Find where the given text appears and provide that cell's center as [X, Y] coordinate. 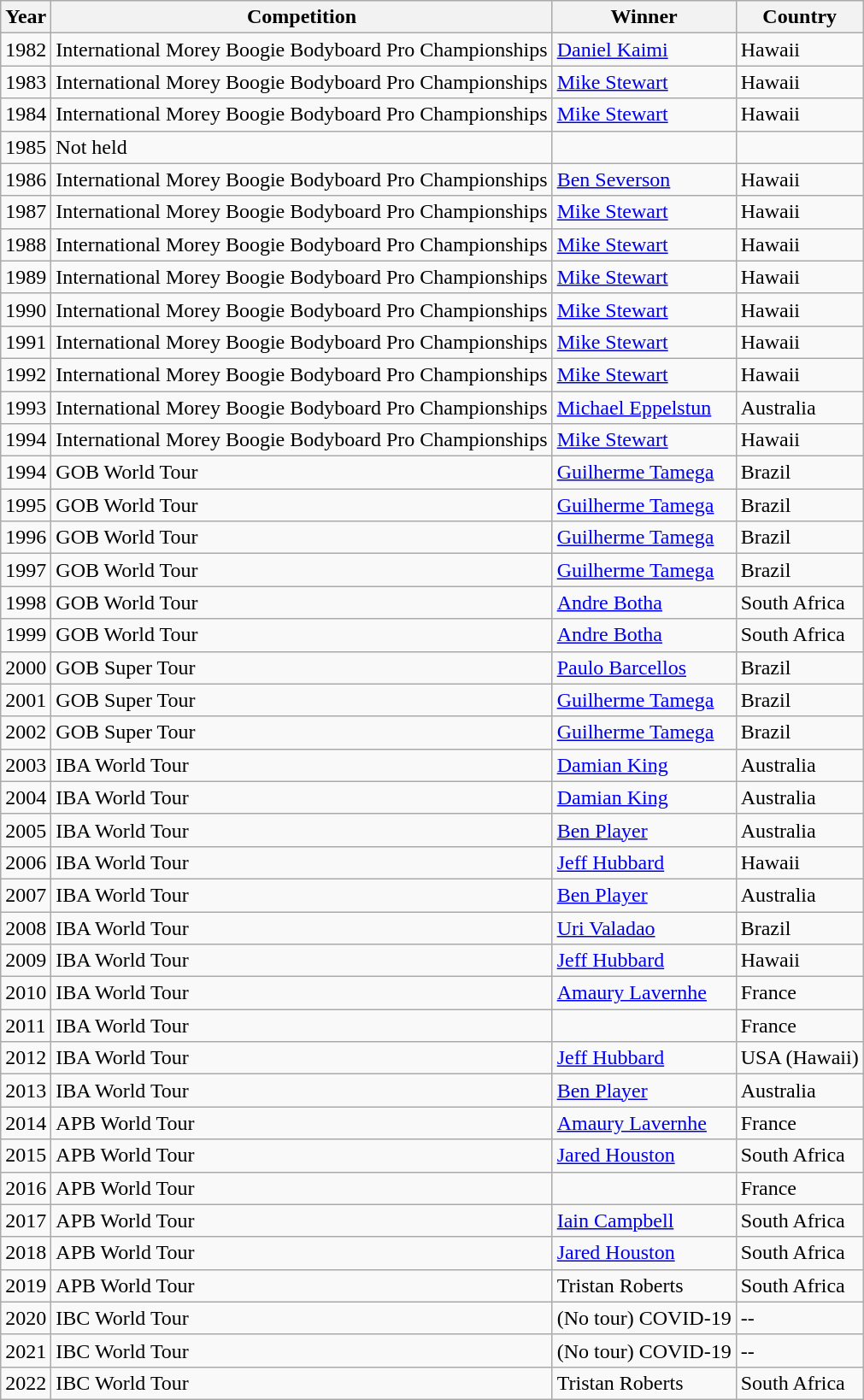
Paulo Barcellos [644, 668]
2019 [26, 1285]
2001 [26, 700]
Year [26, 17]
Uri Valadao [644, 927]
2022 [26, 1383]
1984 [26, 115]
Michael Eppelstun [644, 408]
Not held [302, 147]
1985 [26, 147]
2008 [26, 927]
1988 [26, 244]
1993 [26, 408]
1986 [26, 179]
1996 [26, 538]
Daniel Kaimi [644, 50]
Winner [644, 17]
1997 [26, 570]
2017 [26, 1221]
2002 [26, 732]
2010 [26, 993]
1982 [26, 50]
2018 [26, 1253]
Iain Campbell [644, 1221]
2000 [26, 668]
2006 [26, 862]
1995 [26, 505]
2015 [26, 1156]
2014 [26, 1123]
1989 [26, 277]
2020 [26, 1318]
2004 [26, 797]
2003 [26, 765]
2009 [26, 961]
2005 [26, 830]
1998 [26, 603]
1983 [26, 82]
2013 [26, 1091]
Country [800, 17]
1992 [26, 374]
2012 [26, 1058]
1999 [26, 635]
2007 [26, 895]
1990 [26, 309]
Competition [302, 17]
2021 [26, 1350]
2016 [26, 1188]
2011 [26, 1026]
Ben Severson [644, 179]
1991 [26, 342]
1987 [26, 212]
USA (Hawaii) [800, 1058]
